Provide the (X, Y) coordinate of the cell's center where the given text is located.  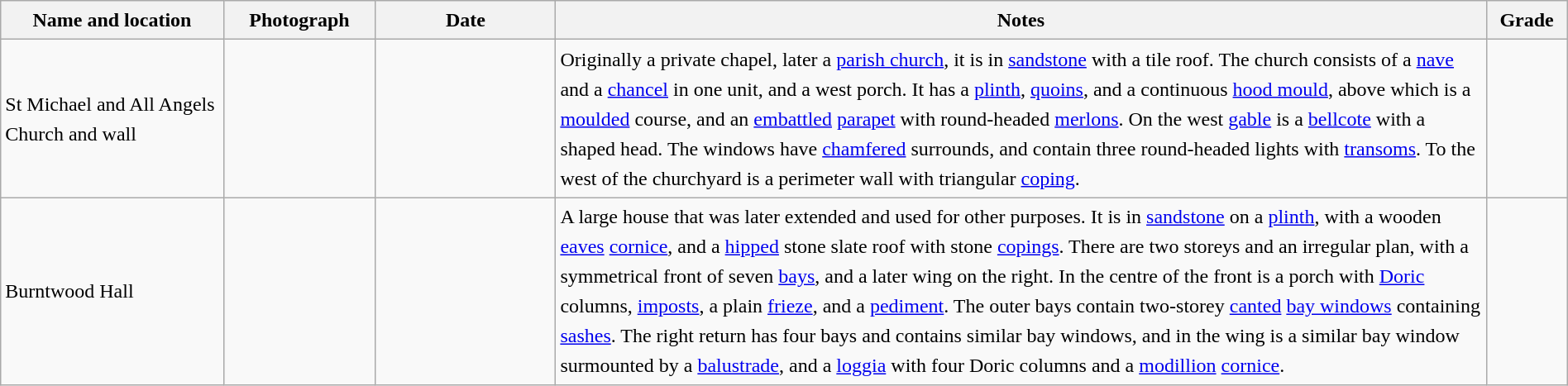
Burntwood Hall (112, 291)
Grade (1527, 20)
Name and location (112, 20)
Photograph (299, 20)
Notes (1021, 20)
St Michael and All Angels Church and wall (112, 119)
Date (466, 20)
